Pinpoint the cell where the given text exists, returning its (x, y) midpoint coordinate. 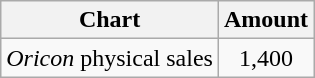
Chart (110, 20)
1,400 (266, 58)
Amount (266, 20)
Oricon physical sales (110, 58)
